Find where the given text appears and provide that cell's center as [X, Y] coordinate. 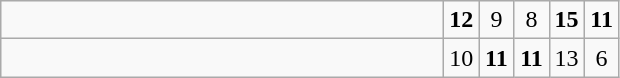
15 [566, 20]
13 [566, 58]
8 [532, 20]
9 [496, 20]
10 [462, 58]
6 [602, 58]
12 [462, 20]
